From the cell containing the given text, extract its center point as (x, y) coordinate. 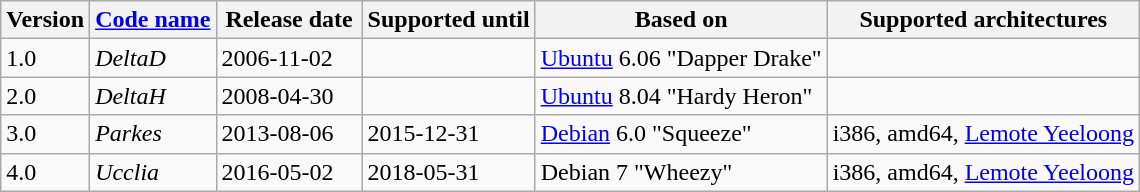
Supported until (448, 20)
3.0 (46, 134)
Parkes (153, 134)
Code name (153, 20)
Based on (681, 20)
2018-05-31 (448, 172)
Release date (289, 20)
Version (46, 20)
Ubuntu 6.06 "Dapper Drake" (681, 58)
2006-11-02 (289, 58)
Ucclia (153, 172)
2013-08-06 (289, 134)
Supported architectures (983, 20)
Ubuntu 8.04 "Hardy Heron" (681, 96)
2008-04-30 (289, 96)
DeltaD (153, 58)
2.0 (46, 96)
2015-12-31 (448, 134)
Debian 7 "Wheezy" (681, 172)
2016-05-02 (289, 172)
4.0 (46, 172)
DeltaH (153, 96)
Debian 6.0 "Squeeze" (681, 134)
1.0 (46, 58)
